Provide the [x, y] coordinate of the cell's center where the given text is located.  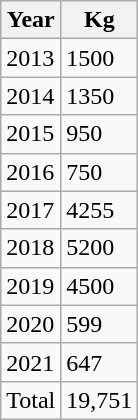
Total [31, 400]
4500 [100, 286]
950 [100, 134]
2018 [31, 248]
19,751 [100, 400]
5200 [100, 248]
2017 [31, 210]
750 [100, 172]
1500 [100, 58]
1350 [100, 96]
4255 [100, 210]
2021 [31, 362]
2019 [31, 286]
599 [100, 324]
Kg [100, 20]
2015 [31, 134]
647 [100, 362]
2020 [31, 324]
Year [31, 20]
2014 [31, 96]
2013 [31, 58]
2016 [31, 172]
